Scan for the cell matching the given text and deliver its [X, Y] coordinate at center. 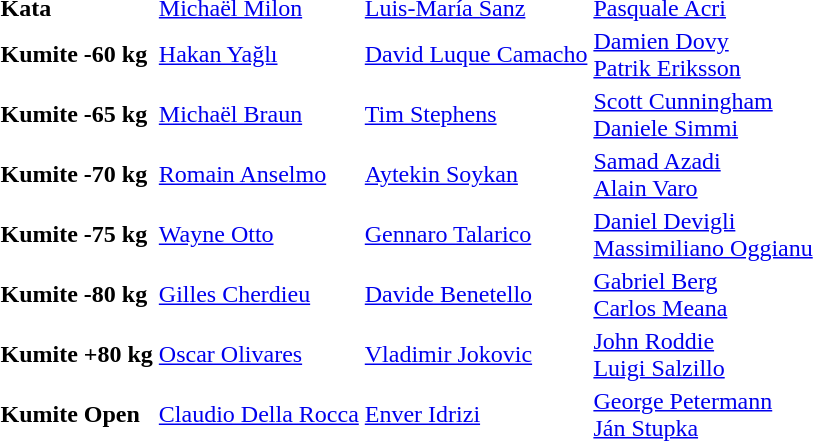
Gilles Cherdieu [258, 294]
Gennaro Talarico [476, 234]
Hakan Yağlı [258, 54]
Oscar Olivares [258, 354]
Tim Stephens [476, 114]
Michaël Braun [258, 114]
Aytekin Soykan [476, 174]
Romain Anselmo [258, 174]
Wayne Otto [258, 234]
Vladimir Jokovic [476, 354]
David Luque Camacho [476, 54]
Davide Benetello [476, 294]
